Search for the cell housing the specified text and yield its [X, Y] center coordinate. 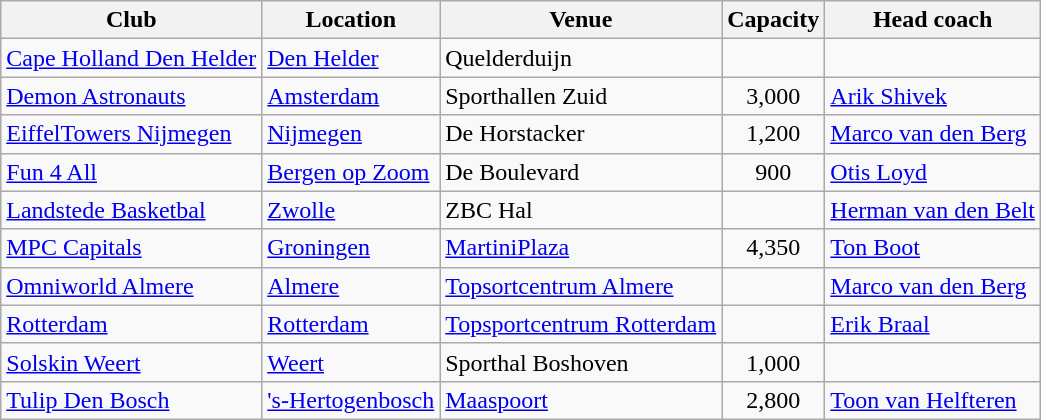
MartiniPlaza [581, 248]
Bergen op Zoom [351, 172]
Sporthallen Zuid [581, 96]
Nijmegen [351, 134]
Sporthal Boshoven [581, 362]
Demon Astronauts [132, 96]
Groningen [351, 248]
Amsterdam [351, 96]
Topsortcentrum Almere [581, 286]
MPC Capitals [132, 248]
Head coach [933, 20]
Weert [351, 362]
Otis Loyd [933, 172]
Ton Boot [933, 248]
Arik Shivek [933, 96]
De Boulevard [581, 172]
Cape Holland Den Helder [132, 58]
Venue [581, 20]
Landstede Basketbal [132, 210]
1,200 [774, 134]
1,000 [774, 362]
4,350 [774, 248]
Omniworld Almere [132, 286]
Tulip Den Bosch [132, 400]
Fun 4 All [132, 172]
2,800 [774, 400]
3,000 [774, 96]
Zwolle [351, 210]
's-Hertogenbosch [351, 400]
Quelderduijn [581, 58]
Location [351, 20]
ZBC Hal [581, 210]
Capacity [774, 20]
Almere [351, 286]
Topsportcentrum Rotterdam [581, 324]
Erik Braal [933, 324]
EiffelTowers Nijmegen [132, 134]
Maaspoort [581, 400]
Club [132, 20]
Toon van Helfteren [933, 400]
Den Helder [351, 58]
900 [774, 172]
Solskin Weert [132, 362]
Herman van den Belt [933, 210]
De Horstacker [581, 134]
